Output the (X, Y) coordinate of the center of the cell containing the given text.  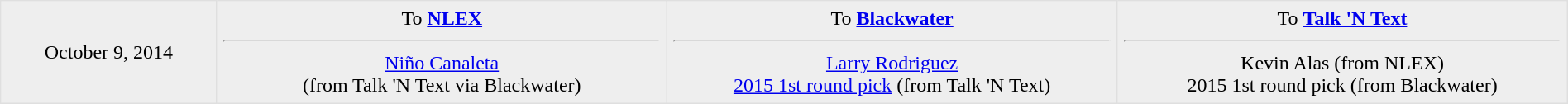
To BlackwaterLarry Rodriguez 2015 1st round pick (from Talk 'N Text) (892, 52)
To NLEXNiño Canaleta(from Talk 'N Text via Blackwater) (442, 52)
To Talk 'N TextKevin Alas (from NLEX)2015 1st round pick (from Blackwater) (1342, 52)
October 9, 2014 (109, 52)
